Provide the [x, y] coordinate of the cell's center where the given text is located.  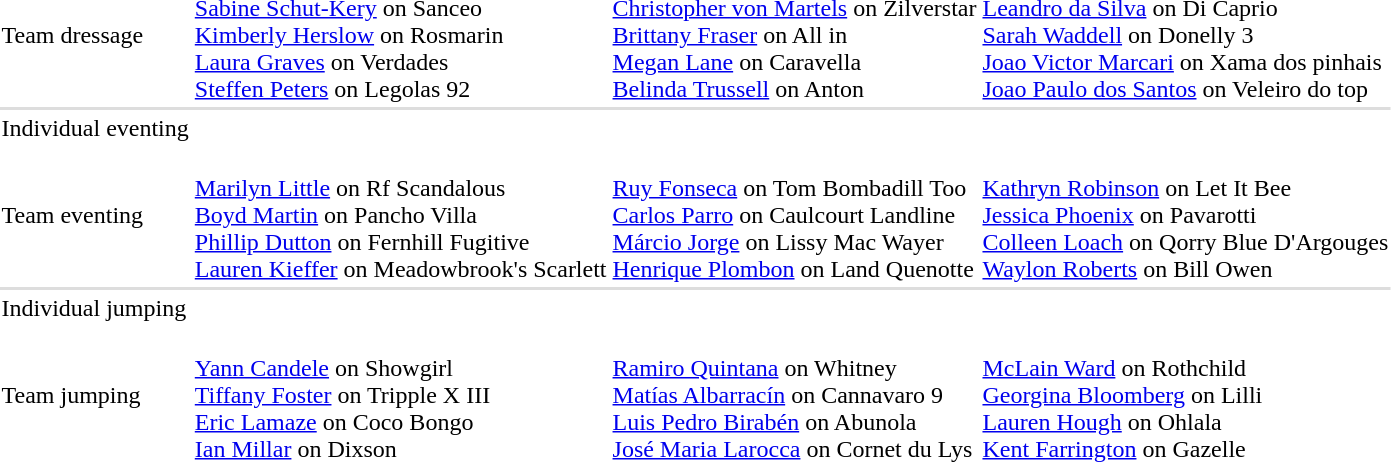
Team eventing [95, 215]
Individual jumping [95, 308]
Marilyn Little on Rf ScandalousBoyd Martin on Pancho VillaPhillip Dutton on Fernhill FugitiveLauren Kieffer on Meadowbrook's Scarlett [400, 215]
Kathryn Robinson on Let It BeeJessica Phoenix on PavarottiColleen Loach on Qorry Blue D'ArgougesWaylon Roberts on Bill Owen [1186, 215]
Ruy Fonseca on Tom Bombadill TooCarlos Parro on Caulcourt LandlineMárcio Jorge on Lissy Mac WayerHenrique Plombon on Land Quenotte [794, 215]
Individual eventing [95, 128]
